Provide the (X, Y) coordinate of the cell's center where the given text is located.  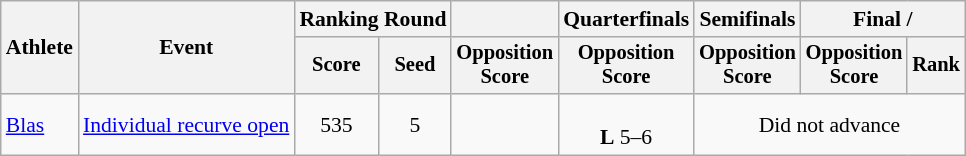
Rank (936, 66)
5 (414, 124)
Individual recurve open (186, 124)
Seed (414, 66)
Score (336, 66)
Blas (40, 124)
Athlete (40, 48)
Did not advance (830, 124)
Semifinals (748, 19)
Ranking Round (372, 19)
L 5–6 (626, 124)
Event (186, 48)
535 (336, 124)
Quarterfinals (626, 19)
Final / (883, 19)
